Determine the [X, Y] coordinate at the center of the cell enclosing the given text.  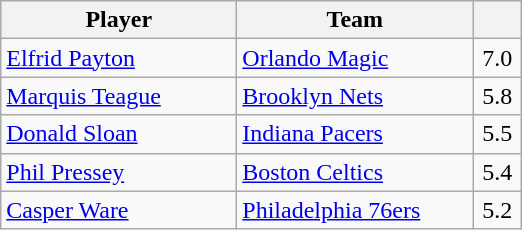
Marquis Teague [119, 96]
Team [355, 20]
5.2 [498, 210]
Orlando Magic [355, 58]
5.5 [498, 134]
Philadelphia 76ers [355, 210]
Boston Celtics [355, 172]
Phil Pressey [119, 172]
Donald Sloan [119, 134]
Player [119, 20]
5.8 [498, 96]
Elfrid Payton [119, 58]
Brooklyn Nets [355, 96]
Casper Ware [119, 210]
7.0 [498, 58]
Indiana Pacers [355, 134]
5.4 [498, 172]
